Extract the [X, Y] coordinate from the center of the cell holding the provided text.  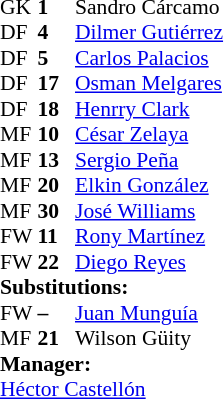
José Williams [149, 211]
11 [57, 237]
20 [57, 185]
18 [57, 109]
4 [57, 33]
30 [57, 211]
Sergio Peña [149, 160]
Juan Munguía [149, 313]
5 [57, 58]
Carlos Palacios [149, 58]
Elkin González [149, 185]
22 [57, 262]
17 [57, 83]
– [57, 313]
Rony Martínez [149, 237]
13 [57, 160]
Manager: [112, 364]
César Zelaya [149, 135]
Dilmer Gutiérrez [149, 33]
Henrry Clark [149, 109]
Diego Reyes [149, 262]
21 [57, 339]
Wilson Güity [149, 339]
Osman Melgares [149, 83]
10 [57, 135]
Substitutions: [112, 287]
